Pinpoint the cell where the given text exists, returning its (x, y) midpoint coordinate. 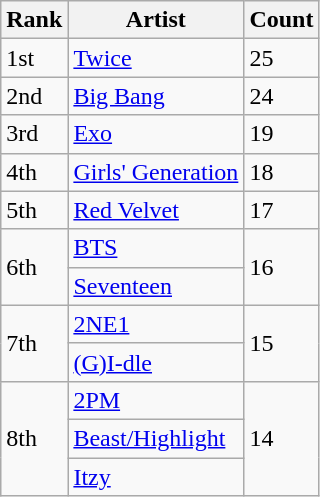
Itzy (156, 477)
Rank (34, 20)
15 (282, 343)
24 (282, 96)
7th (34, 343)
2PM (156, 400)
Twice (156, 58)
18 (282, 172)
2nd (34, 96)
Beast/Highlight (156, 438)
Seventeen (156, 286)
8th (34, 438)
14 (282, 438)
5th (34, 210)
Big Bang (156, 96)
Girls' Generation (156, 172)
4th (34, 172)
19 (282, 134)
6th (34, 267)
3rd (34, 134)
BTS (156, 248)
Artist (156, 20)
Exo (156, 134)
1st (34, 58)
2NE1 (156, 324)
(G)I-dle (156, 362)
Red Velvet (156, 210)
16 (282, 267)
Count (282, 20)
25 (282, 58)
17 (282, 210)
